For the text-containing cell, return its midpoint in [X, Y] coordinate format. 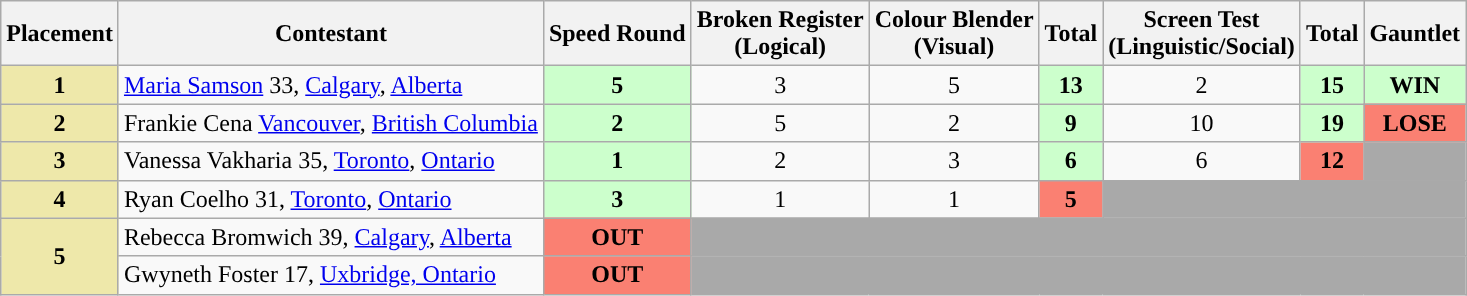
15 [1332, 85]
Gauntlet [1415, 34]
WIN [1415, 85]
Maria Samson 33, Calgary, Alberta [330, 85]
Screen Test(Linguistic/Social) [1202, 34]
4 [60, 199]
Colour Blender(Visual) [954, 34]
LOSE [1415, 123]
Contestant [330, 34]
19 [1332, 123]
Speed Round [617, 34]
Gwyneth Foster 17, Uxbridge, Ontario [330, 275]
10 [1202, 123]
12 [1332, 161]
Placement [60, 34]
9 [1071, 123]
Vanessa Vakharia 35, Toronto, Ontario [330, 161]
13 [1071, 85]
Frankie Cena Vancouver, British Columbia [330, 123]
Rebecca Bromwich 39, Calgary, Alberta [330, 237]
Ryan Coelho 31, Toronto, Ontario [330, 199]
Broken Register(Logical) [780, 34]
